Return the (x, y) coordinate for the center point of the cell that contains the specified text.  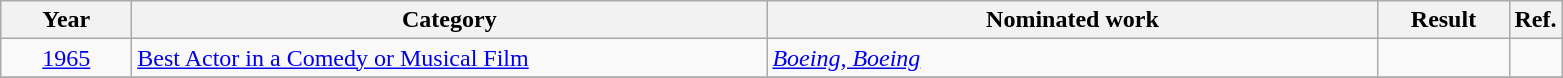
Result (1444, 20)
Year (66, 20)
Nominated work (1072, 20)
1965 (66, 58)
Best Actor in a Comedy or Musical Film (450, 58)
Category (450, 20)
Ref. (1536, 20)
Boeing, Boeing (1072, 58)
